Return (X, Y) of the center of cell containing provided text 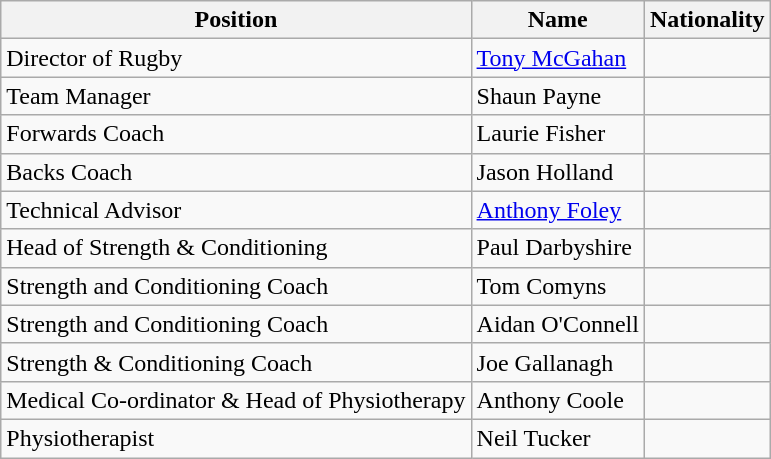
Technical Advisor (236, 210)
Head of Strength & Conditioning (236, 248)
Position (236, 20)
Team Manager (236, 96)
Medical Co-ordinator & Head of Physiotherapy (236, 400)
Tony McGahan (558, 58)
Name (558, 20)
Forwards Coach (236, 134)
Neil Tucker (558, 438)
Laurie Fisher (558, 134)
Physiotherapist (236, 438)
Jason Holland (558, 172)
Strength & Conditioning Coach (236, 362)
Aidan O'Connell (558, 324)
Paul Darbyshire (558, 248)
Anthony Foley (558, 210)
Anthony Coole (558, 400)
Nationality (707, 20)
Director of Rugby (236, 58)
Shaun Payne (558, 96)
Tom Comyns (558, 286)
Backs Coach (236, 172)
Joe Gallanagh (558, 362)
